Return (x, y) of the center of cell containing provided text 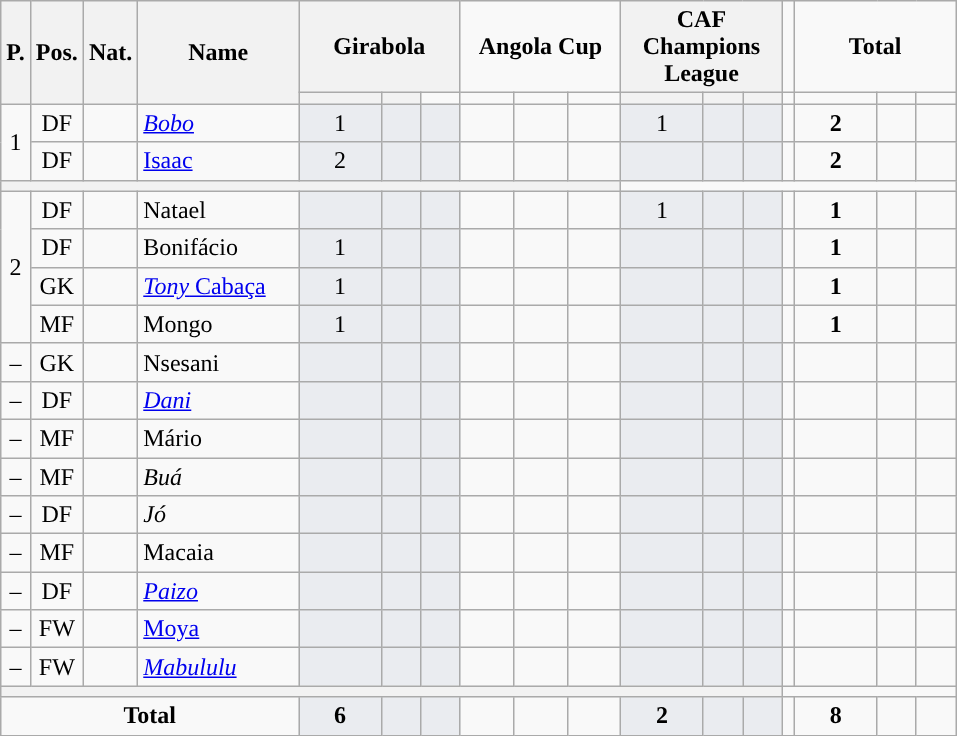
CAF Champions League (702, 47)
Nsesani (218, 362)
Name (218, 52)
Girabola (380, 47)
Buá (218, 477)
Natael (218, 210)
Mongo (218, 324)
Paizo (218, 591)
Bonifácio (218, 248)
Mário (218, 438)
Angola Cup (540, 47)
Dani (218, 400)
6 (340, 716)
Isaac (218, 161)
Macaia (218, 553)
Tony Cabaça (218, 286)
8 (836, 716)
Jó (218, 515)
Mabululu (218, 667)
Moya (218, 629)
Pos. (56, 52)
Nat. (110, 52)
P. (16, 52)
Bobo (218, 123)
